From the cell containing the given text, extract its center point as (X, Y) coordinate. 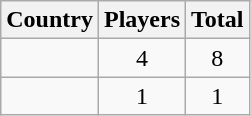
Country (50, 20)
Total (218, 20)
Players (142, 20)
4 (142, 58)
8 (218, 58)
